From the cell containing the given text, extract its center point as (X, Y) coordinate. 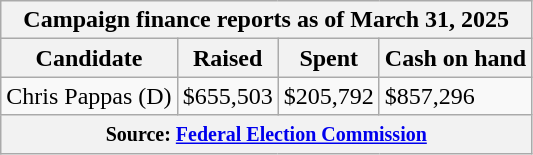
$857,296 (455, 96)
Source: Federal Election Commission (266, 134)
$205,792 (328, 96)
Raised (228, 58)
Chris Pappas (D) (89, 96)
Campaign finance reports as of March 31, 2025 (266, 20)
Cash on hand (455, 58)
Candidate (89, 58)
Spent (328, 58)
$655,503 (228, 96)
